Extract the (X, Y) coordinate from the center of the cell holding the provided text.  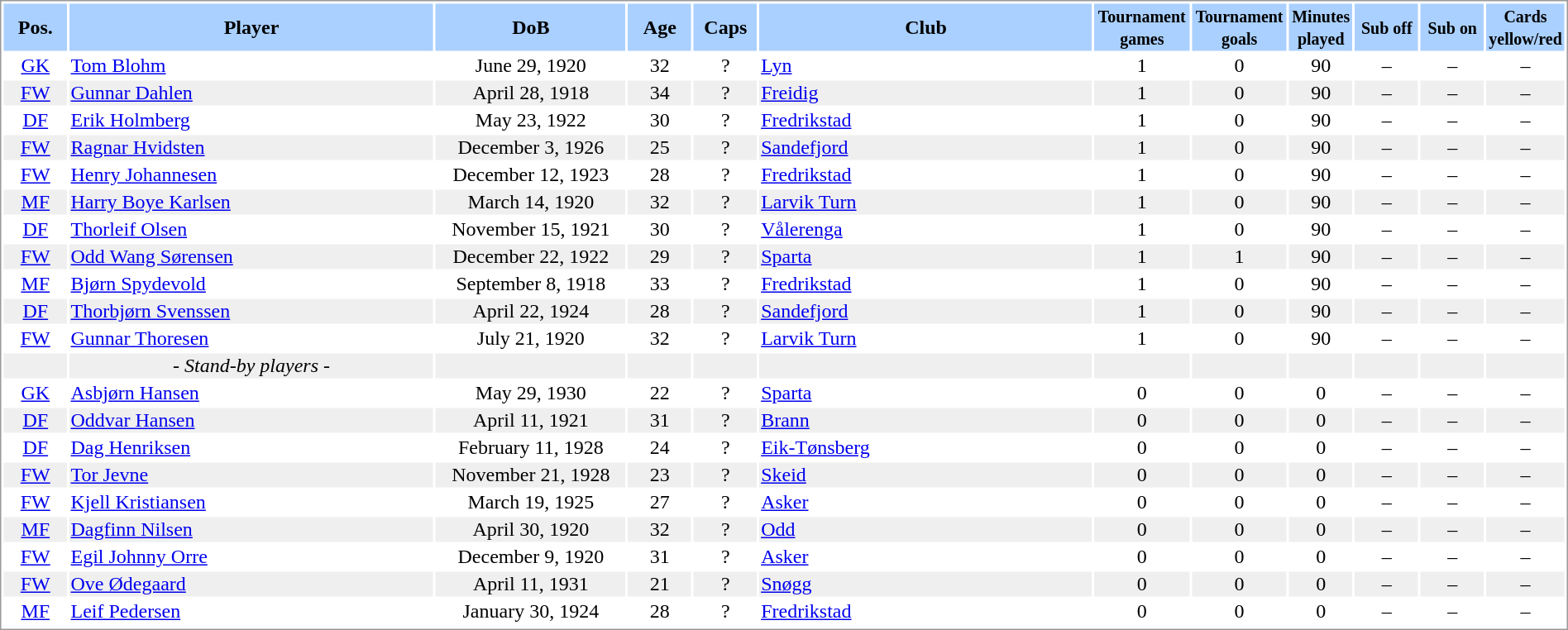
March 19, 1925 (531, 502)
Eik-Tønsberg (926, 447)
April 28, 1918 (531, 93)
Tom Blohm (251, 65)
Oddvar Hansen (251, 421)
Ragnar Hvidsten (251, 148)
November 21, 1928 (531, 475)
December 22, 1922 (531, 257)
Thorbjørn Svenssen (251, 312)
Brann (926, 421)
Club (926, 26)
Gunnar Thoresen (251, 338)
Tournamentgoals (1239, 26)
December 12, 1923 (531, 174)
Henry Johannesen (251, 174)
27 (660, 502)
Ove Ødegaard (251, 585)
Sub off (1386, 26)
June 29, 1920 (531, 65)
March 14, 1920 (531, 203)
December 9, 1920 (531, 556)
Skeid (926, 475)
April 30, 1920 (531, 530)
Odd (926, 530)
Leif Pedersen (251, 611)
Kjell Kristiansen (251, 502)
November 15, 1921 (531, 229)
February 11, 1928 (531, 447)
34 (660, 93)
Lyn (926, 65)
- Stand-by players - (251, 366)
May 29, 1930 (531, 393)
December 3, 1926 (531, 148)
Tournamentgames (1141, 26)
Erik Holmberg (251, 120)
23 (660, 475)
January 30, 1924 (531, 611)
33 (660, 284)
Bjørn Spydevold (251, 284)
Dagfinn Nilsen (251, 530)
July 21, 1920 (531, 338)
DoB (531, 26)
21 (660, 585)
April 11, 1931 (531, 585)
Pos. (35, 26)
Thorleif Olsen (251, 229)
April 11, 1921 (531, 421)
25 (660, 148)
Tor Jevne (251, 475)
Cardsyellow/red (1526, 26)
Age (660, 26)
Player (251, 26)
May 23, 1922 (531, 120)
Odd Wang Sørensen (251, 257)
Gunnar Dahlen (251, 93)
29 (660, 257)
24 (660, 447)
Harry Boye Karlsen (251, 203)
Minutesplayed (1322, 26)
September 8, 1918 (531, 284)
Asbjørn Hansen (251, 393)
22 (660, 393)
Vålerenga (926, 229)
Egil Johnny Orre (251, 556)
Sub on (1452, 26)
Dag Henriksen (251, 447)
April 22, 1924 (531, 312)
Freidig (926, 93)
Caps (726, 26)
Snøgg (926, 585)
